Identify which cell holds the provided text, then report its [X, Y] central coordinate. 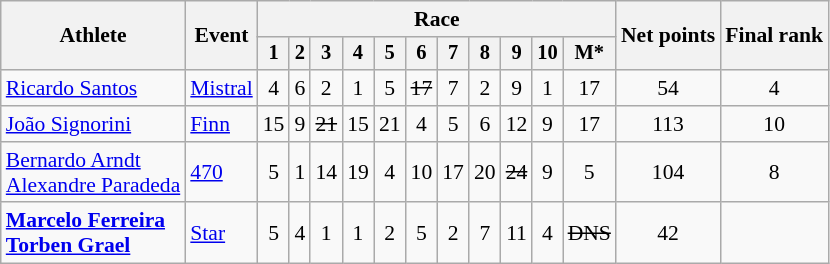
11 [517, 234]
113 [668, 124]
DNS [590, 234]
20 [485, 172]
Mistral [221, 88]
João Signorini [94, 124]
24 [517, 172]
Star [221, 234]
Race [437, 19]
104 [668, 172]
14 [326, 172]
Marcelo FerreiraTorben Grael [94, 234]
Final rank [774, 36]
3 [326, 54]
19 [358, 172]
Finn [221, 124]
Event [221, 36]
12 [517, 124]
54 [668, 88]
M* [590, 54]
470 [221, 172]
Athlete [94, 36]
42 [668, 234]
Net points [668, 36]
Ricardo Santos [94, 88]
Bernardo ArndtAlexandre Paradeda [94, 172]
